Locate the cell with the specified text and output its (x, y) center coordinate. 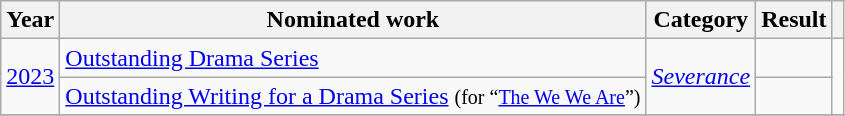
Severance (701, 77)
Outstanding Drama Series (353, 58)
Nominated work (353, 20)
2023 (30, 77)
Result (794, 20)
Outstanding Writing for a Drama Series (for “The We We Are”) (353, 96)
Year (30, 20)
Category (701, 20)
